From the cell containing the given text, extract its center point as [X, Y] coordinate. 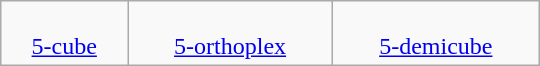
5-cube [64, 34]
5-orthoplex [230, 34]
5-demicube [436, 34]
